Identify which cell holds the provided text, then report its (x, y) central coordinate. 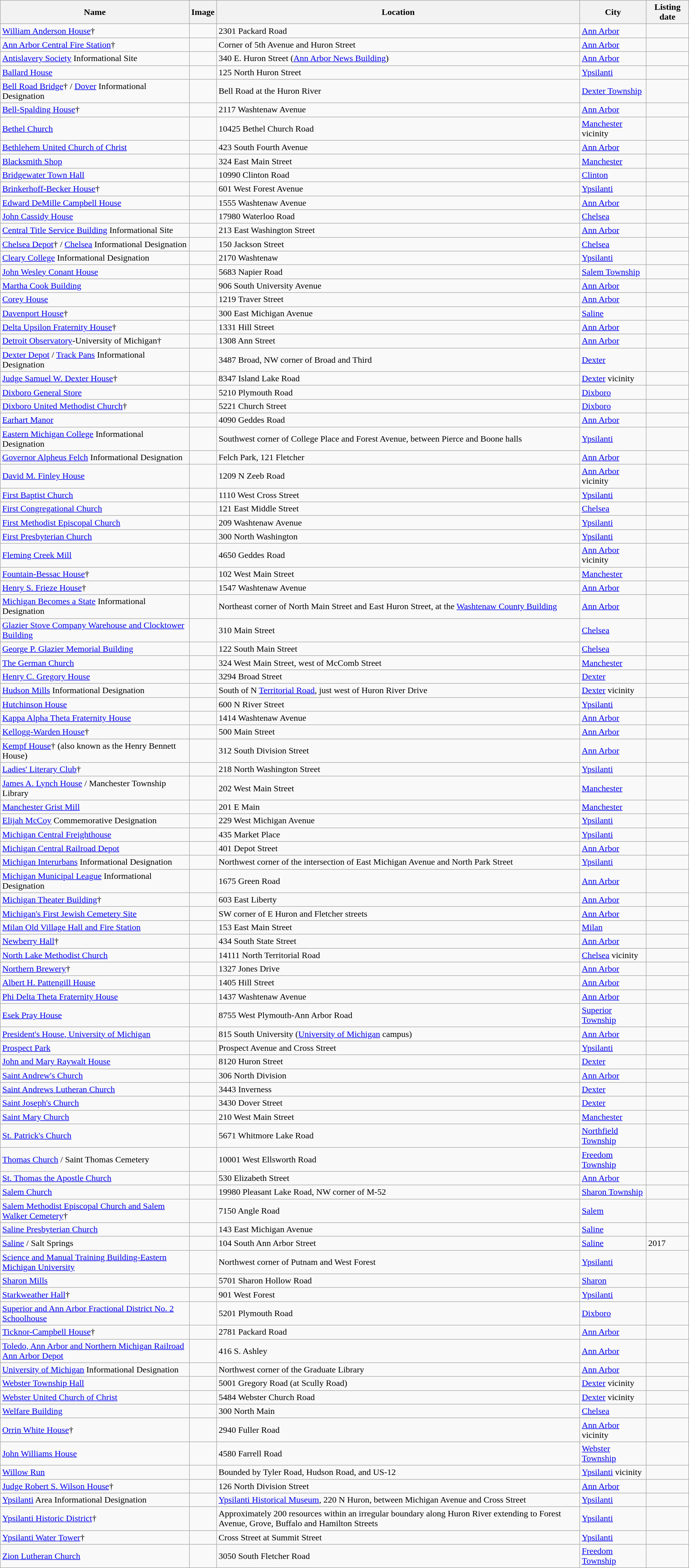
3443 Inverness (398, 1089)
Name (95, 12)
Chelsea vicinity (613, 955)
213 East Washington Street (398, 230)
Northwest corner of Putnam and West Forest (398, 1262)
Dexter Depot / Track Pans Informational Designation (95, 360)
Southwest corner of College Place and Forest Avenue, between Pierce and Boone halls (398, 438)
Approximately 200 resources within an irregular boundary along Huron River extending to Forest Avenue, Grove, Buffalo and Hamilton Streets (398, 1519)
Northfield Township (613, 1135)
Saint Andrews Lutheran Church (95, 1089)
Ticknor-Campbell House† (95, 1332)
Webster Township Hall (95, 1383)
Willow Run (95, 1472)
2017 (667, 1243)
Fountain-Bessac House† (95, 574)
Antislavery Society Informational Site (95, 59)
Sharon Mills (95, 1281)
Bell-Spalding House† (95, 110)
153 East Main Street (398, 927)
St. Patrick's Church (95, 1135)
Saline Presbyterian Church (95, 1230)
1437 Washtenaw Avenue (398, 997)
Northeast corner of North Main Street and East Huron Street, at the Washtenaw County Building (398, 606)
Dixboro United Methodist Church† (95, 406)
2301 Packard Road (398, 31)
Milan (613, 927)
First Methodist Episcopal Church (95, 523)
8755 West Plymouth-Ann Arbor Road (398, 1016)
122 South Main Street (398, 649)
Judge Robert S. Wilson House† (95, 1486)
Welfare Building (95, 1411)
210 West Main Street (398, 1117)
2940 Fuller Road (398, 1430)
Science and Manual Training Building-Eastern Michigan University (95, 1262)
Saint Joseph's Church (95, 1103)
First Congregational Church (95, 509)
Cross Street at Summit Street (398, 1537)
First Baptist Church (95, 495)
Ypsilanti Historic District† (95, 1519)
229 West Michigan Avenue (398, 821)
1308 Ann Street (398, 341)
324 West Main Street, west of McComb Street (398, 663)
Northwest corner of the intersection of East Michigan Avenue and North Park Street (398, 862)
126 North Division Street (398, 1486)
2170 Washtenaw (398, 258)
8347 Island Lake Road (398, 378)
Salem Township (613, 272)
901 West Forest (398, 1295)
Webster Township (613, 1453)
Cleary College Informational Designation (95, 258)
John and Mary Raywalt House (95, 1062)
Kappa Alpha Theta Fraternity House (95, 718)
5701 Sharon Hollow Road (398, 1281)
Glazier Stove Company Warehouse and Clocktower Building (95, 630)
University of Michigan Informational Designation (95, 1370)
Corey House (95, 299)
Saint Andrew's Church (95, 1076)
306 North Division (398, 1076)
Bell Road Bridge† / Dover Informational Designation (95, 91)
3487 Broad, NW corner of Broad and Third (398, 360)
Eastern Michigan College Informational Designation (95, 438)
Newberry Hall† (95, 941)
121 East Middle Street (398, 509)
Kellogg-Warden House† (95, 732)
Salem Church (95, 1192)
John Cassidy House (95, 217)
423 South Fourth Avenue (398, 147)
600 N River Street (398, 704)
4650 Geddes Road (398, 555)
5683 Napier Road (398, 272)
Michigan Theater Building† (95, 900)
1547 Washtenaw Avenue (398, 588)
Ann Arbor Central Fire Station† (95, 45)
City (613, 12)
5484 Webster Church Road (398, 1397)
1555 Washtenaw Avenue (398, 202)
Bethlehem United Church of Christ (95, 147)
Ladies' Literary Club† (95, 769)
Location (398, 12)
Thomas Church / Saint Thomas Cemetery (95, 1159)
Edward DeMille Campbell House (95, 202)
530 Elizabeth Street (398, 1178)
Sharon (613, 1281)
Michigan Central Railroad Depot (95, 848)
Image (203, 12)
1675 Green Road (398, 881)
209 Washtenaw Avenue (398, 523)
5001 Gregory Road (at Scully Road) (398, 1383)
The German Church (95, 663)
Superior Township (613, 1016)
10001 West Ellsworth Road (398, 1159)
Michigan Central Freighthouse (95, 835)
5201 Plymouth Road (398, 1314)
Bridgewater Town Hall (95, 175)
Martha Cook Building (95, 286)
3294 Broad Street (398, 676)
Kempf House† (also known as the Henry Bennett House) (95, 751)
1414 Washtenaw Avenue (398, 718)
312 South Division Street (398, 751)
3050 South Fletcher Road (398, 1556)
2781 Packard Road (398, 1332)
Sharon Township (613, 1192)
401 Depot Street (398, 848)
19980 Pleasant Lake Road, NW corner of M-52 (398, 1192)
Henry S. Frieze House† (95, 588)
Henry C. Gregory House (95, 676)
Milan Old Village Hall and Fire Station (95, 927)
Hutchinson House (95, 704)
James A. Lynch House / Manchester Township Library (95, 788)
8120 Huron Street (398, 1062)
Corner of 5th Avenue and Huron Street (398, 45)
Bethel Church (95, 129)
102 West Main Street (398, 574)
Earhart Manor (95, 420)
4580 Farrell Road (398, 1453)
1209 N Zeeb Road (398, 476)
Bell Road at the Huron River (398, 91)
601 West Forest Avenue (398, 189)
Listing date (667, 12)
Ypsilanti vicinity (613, 1472)
Clinton (613, 175)
Delta Upsilon Fraternity House† (95, 327)
Manchester vicinity (613, 129)
435 Market Place (398, 835)
10425 Bethel Church Road (398, 129)
Northwest corner of the Graduate Library (398, 1370)
5671 Whitmore Lake Road (398, 1135)
Bounded by Tyler Road, Hudson Road, and US-12 (398, 1472)
Northern Brewery† (95, 969)
5221 Church Street (398, 406)
Ballard House (95, 72)
David M. Finley House (95, 476)
1110 West Cross Street (398, 495)
Zion Lutheran Church (95, 1556)
Prospect Park (95, 1048)
Webster United Church of Christ (95, 1397)
416 S. Ashley (398, 1351)
Chelsea Depot† / Chelsea Informational Designation (95, 244)
218 North Washington Street (398, 769)
603 East Liberty (398, 900)
Blacksmith Shop (95, 161)
Salem Methodist Episcopal Church and Salem Walker Cemetery† (95, 1210)
Fleming Creek Mill (95, 555)
SW corner of E Huron and Fletcher streets (398, 913)
North Lake Methodist Church (95, 955)
7150 Angle Road (398, 1210)
Ypsilanti Water Tower† (95, 1537)
125 North Huron Street (398, 72)
104 South Ann Arbor Street (398, 1243)
Davenport House† (95, 313)
300 North Washington (398, 536)
Brinkerhoff-Becker House† (95, 189)
202 West Main Street (398, 788)
Judge Samuel W. Dexter House† (95, 378)
Governor Alpheus Felch Informational Designation (95, 458)
324 East Main Street (398, 161)
Starkweather Hall† (95, 1295)
Detroit Observatory-University of Michigan† (95, 341)
George P. Glazier Memorial Building (95, 649)
Elijah McCoy Commemorative Designation (95, 821)
906 South University Avenue (398, 286)
Manchester Grist Mill (95, 807)
143 East Michigan Avenue (398, 1230)
Toledo, Ann Arbor and Northern Michigan Railroad Ann Arbor Depot (95, 1351)
Saline / Salt Springs (95, 1243)
John Wesley Conant House (95, 272)
South of N Territorial Road, just west of Huron River Drive (398, 690)
Michigan Becomes a State Informational Designation (95, 606)
Felch Park, 121 Fletcher (398, 458)
Central Title Service Building Informational Site (95, 230)
Dixboro General Store (95, 392)
Michigan Municipal League Informational Designation (95, 881)
4090 Geddes Road (398, 420)
Saint Mary Church (95, 1117)
Ypsilanti Historical Museum, 220 N Huron, between Michigan Avenue and Cross Street (398, 1500)
John Williams House (95, 1453)
1405 Hill Street (398, 983)
Superior and Ann Arbor Fractional District No. 2 Schoolhouse (95, 1314)
300 East Michigan Avenue (398, 313)
Michigan Interurbans Informational Designation (95, 862)
340 E. Huron Street (Ann Arbor News Building) (398, 59)
500 Main Street (398, 732)
Esek Pray House (95, 1016)
Hudson Mills Informational Designation (95, 690)
Michigan's First Jewish Cemetery Site (95, 913)
Orrin White House† (95, 1430)
Albert H. Pattengill House (95, 983)
1327 Jones Drive (398, 969)
5210 Plymouth Road (398, 392)
815 South University (University of Michigan campus) (398, 1034)
300 North Main (398, 1411)
Prospect Avenue and Cross Street (398, 1048)
William Anderson House† (95, 31)
Salem (613, 1210)
1219 Traver Street (398, 299)
310 Main Street (398, 630)
201 E Main (398, 807)
10990 Clinton Road (398, 175)
3430 Dover Street (398, 1103)
Ypsilanti Area Informational Designation (95, 1500)
President's House, University of Michigan (95, 1034)
1331 Hill Street (398, 327)
First Presbyterian Church (95, 536)
Phi Delta Theta Fraternity House (95, 997)
2117 Washtenaw Avenue (398, 110)
150 Jackson Street (398, 244)
St. Thomas the Apostle Church (95, 1178)
17980 Waterloo Road (398, 217)
14111 North Territorial Road (398, 955)
434 South State Street (398, 941)
Dexter Township (613, 91)
